Scan for the cell matching the given text and deliver its (X, Y) coordinate at center. 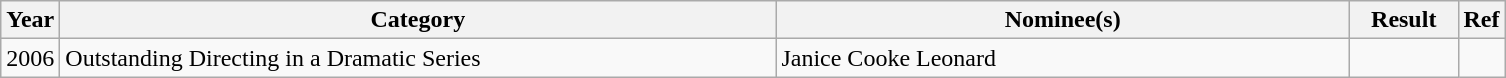
Category (418, 20)
Ref (1482, 20)
Nominee(s) (1063, 20)
Year (30, 20)
2006 (30, 58)
Result (1404, 20)
Janice Cooke Leonard (1063, 58)
Outstanding Directing in a Dramatic Series (418, 58)
